Determine the [x, y] coordinate at the center of the cell enclosing the given text.  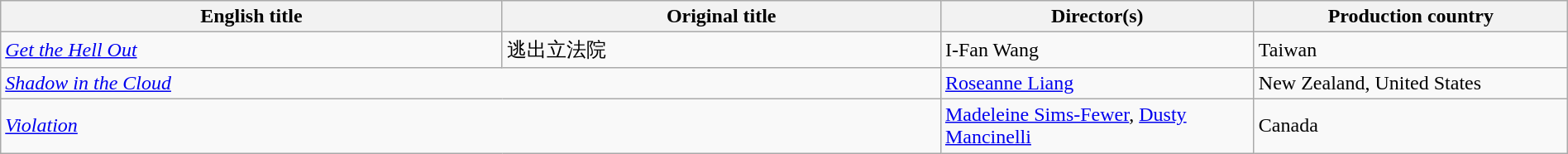
English title [251, 17]
New Zealand, United States [1411, 83]
Taiwan [1411, 50]
Roseanne Liang [1097, 83]
I-Fan Wang [1097, 50]
Director(s) [1097, 17]
Madeleine Sims-Fewer, Dusty Mancinelli [1097, 126]
Production country [1411, 17]
Canada [1411, 126]
逃出立法院 [721, 50]
Original title [721, 17]
Get the Hell Out [251, 50]
Shadow in the Cloud [471, 83]
Violation [471, 126]
